Locate the cell with the specified text and output its [x, y] center coordinate. 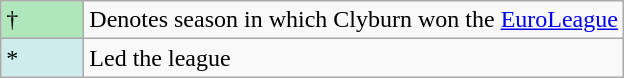
Led the league [354, 58]
* [42, 58]
Denotes season in which Clyburn won the EuroLeague [354, 20]
† [42, 20]
